Return (x, y) of the center of cell containing provided text 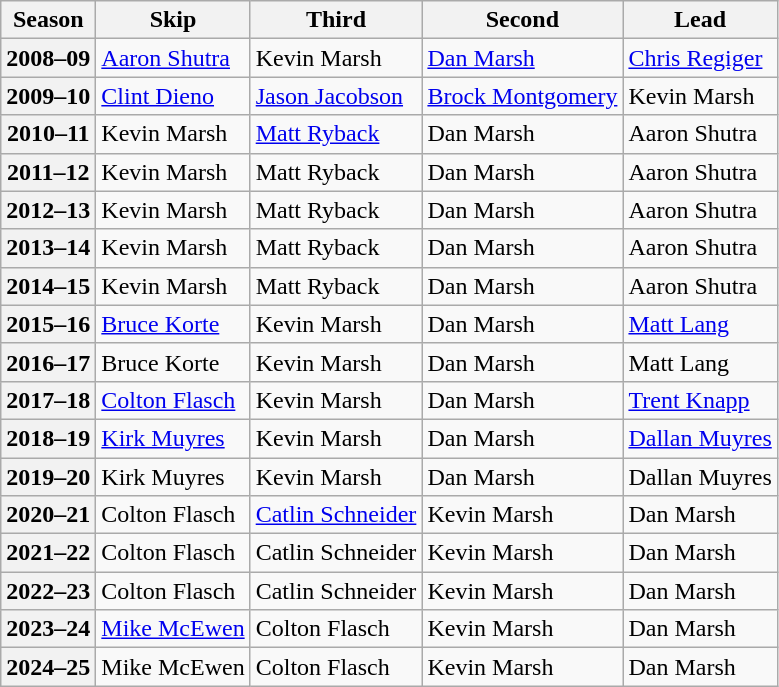
2012–13 (48, 210)
Season (48, 20)
2021–22 (48, 553)
2017–18 (48, 400)
Clint Dieno (173, 96)
2015–16 (48, 324)
2024–25 (48, 667)
Lead (700, 20)
Trent Knapp (700, 400)
2014–15 (48, 286)
2008–09 (48, 58)
2022–23 (48, 591)
Skip (173, 20)
Second (522, 20)
2009–10 (48, 96)
Chris Regiger (700, 58)
Brock Montgomery (522, 96)
Third (336, 20)
2011–12 (48, 172)
Jason Jacobson (336, 96)
2019–20 (48, 477)
2023–24 (48, 629)
2016–17 (48, 362)
2018–19 (48, 438)
2013–14 (48, 248)
2020–21 (48, 515)
2010–11 (48, 134)
